Return (X, Y) of the center of cell containing provided text 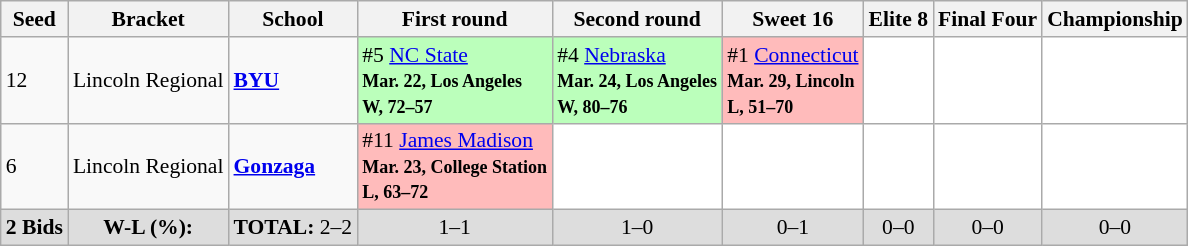
W-L (%): (148, 228)
#11 James Madison Mar. 23, College Station L, 63–72 (454, 166)
Second round (637, 19)
12 (34, 80)
Gonzaga (292, 166)
TOTAL: 2–2 (292, 228)
Seed (34, 19)
0–1 (792, 228)
First round (454, 19)
#5 NC State Mar. 22, Los Angeles W, 72–57 (454, 80)
Elite 8 (898, 19)
6 (34, 166)
1–1 (454, 228)
School (292, 19)
Final Four (988, 19)
#1 Connecticut Mar. 29, Lincoln L, 51–70 (792, 80)
2 Bids (34, 228)
#4 Nebraska Mar. 24, Los Angeles W, 80–76 (637, 80)
Championship (1115, 19)
Bracket (148, 19)
1–0 (637, 228)
Sweet 16 (792, 19)
BYU (292, 80)
